Pinpoint the cell where the given text exists, returning its (X, Y) midpoint coordinate. 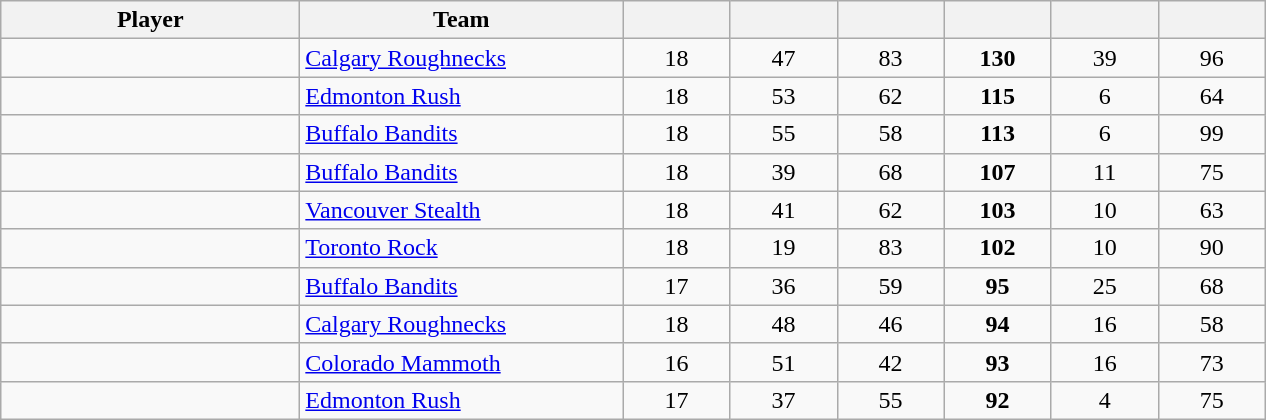
Team (462, 20)
107 (998, 172)
48 (784, 324)
Player (150, 20)
92 (998, 400)
41 (784, 210)
36 (784, 286)
46 (890, 324)
47 (784, 58)
64 (1212, 96)
53 (784, 96)
102 (998, 248)
103 (998, 210)
59 (890, 286)
73 (1212, 362)
63 (1212, 210)
37 (784, 400)
25 (1104, 286)
11 (1104, 172)
93 (998, 362)
90 (1212, 248)
51 (784, 362)
95 (998, 286)
Vancouver Stealth (462, 210)
4 (1104, 400)
42 (890, 362)
130 (998, 58)
99 (1212, 134)
115 (998, 96)
94 (998, 324)
19 (784, 248)
96 (1212, 58)
Colorado Mammoth (462, 362)
Toronto Rock (462, 248)
113 (998, 134)
